Extract the (X, Y) coordinate from the center of the cell holding the provided text.  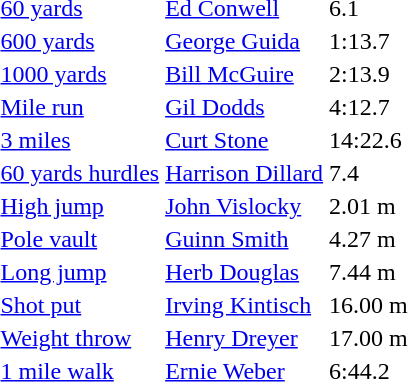
Bill McGuire (244, 74)
Herb Douglas (244, 272)
Curt Stone (244, 140)
Guinn Smith (244, 239)
Gil Dodds (244, 107)
John Vislocky (244, 206)
George Guida (244, 41)
Harrison Dillard (244, 173)
Henry Dreyer (244, 338)
Irving Kintisch (244, 305)
